Pinpoint the cell where the given text exists, returning its [X, Y] midpoint coordinate. 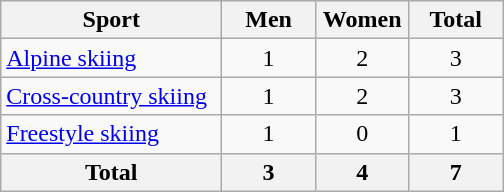
Women [362, 20]
Alpine skiing [112, 58]
Sport [112, 20]
4 [362, 172]
Men [269, 20]
Freestyle skiing [112, 134]
Cross-country skiing [112, 96]
0 [362, 134]
7 [456, 172]
